Output the (x, y) coordinate of the center of the cell containing the given text.  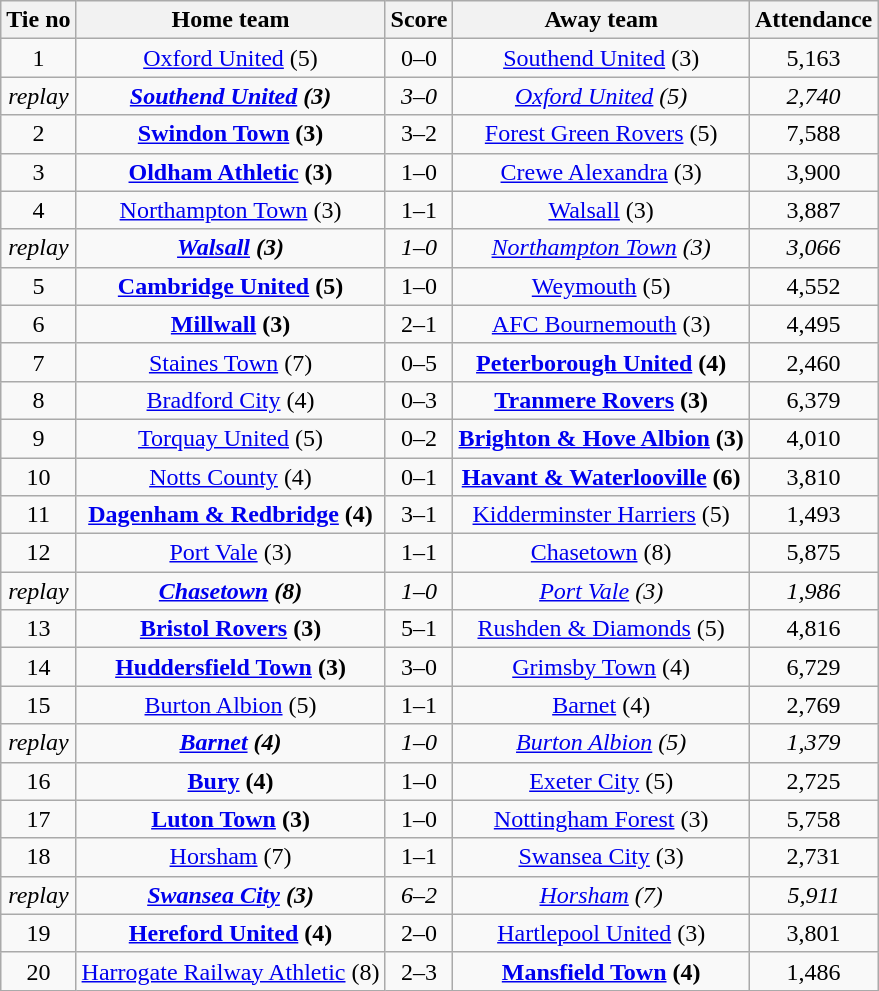
1,486 (813, 971)
20 (38, 971)
8 (38, 400)
Bury (4) (230, 781)
13 (38, 629)
Peterborough United (4) (601, 362)
Hereford United (4) (230, 933)
Score (419, 20)
Swindon Town (3) (230, 134)
Away team (601, 20)
6,729 (813, 667)
2,725 (813, 781)
2,731 (813, 857)
0–5 (419, 362)
3–2 (419, 134)
Tranmere Rovers (3) (601, 400)
Home team (230, 20)
1,986 (813, 591)
Harrogate Railway Athletic (8) (230, 971)
Bradford City (4) (230, 400)
17 (38, 819)
5,875 (813, 553)
4,495 (813, 324)
Forest Green Rovers (5) (601, 134)
6 (38, 324)
Notts County (4) (230, 477)
9 (38, 438)
Havant & Waterlooville (6) (601, 477)
Millwall (3) (230, 324)
1 (38, 58)
Oldham Athletic (3) (230, 172)
2,740 (813, 96)
4 (38, 210)
0–1 (419, 477)
5,911 (813, 895)
0–2 (419, 438)
1,493 (813, 515)
Mansfield Town (4) (601, 971)
Nottingham Forest (3) (601, 819)
Dagenham & Redbridge (4) (230, 515)
6–2 (419, 895)
Cambridge United (5) (230, 286)
Brighton & Hove Albion (3) (601, 438)
3 (38, 172)
Luton Town (3) (230, 819)
14 (38, 667)
2 (38, 134)
15 (38, 705)
5,758 (813, 819)
5 (38, 286)
2,769 (813, 705)
2–1 (419, 324)
Exeter City (5) (601, 781)
2–3 (419, 971)
3,801 (813, 933)
Rushden & Diamonds (5) (601, 629)
3,066 (813, 248)
7,588 (813, 134)
3–1 (419, 515)
Hartlepool United (3) (601, 933)
Bristol Rovers (3) (230, 629)
3,900 (813, 172)
7 (38, 362)
2,460 (813, 362)
12 (38, 553)
Huddersfield Town (3) (230, 667)
1,379 (813, 743)
2–0 (419, 933)
Attendance (813, 20)
0–0 (419, 58)
3,887 (813, 210)
Staines Town (7) (230, 362)
Tie no (38, 20)
5,163 (813, 58)
6,379 (813, 400)
Torquay United (5) (230, 438)
4,010 (813, 438)
10 (38, 477)
Grimsby Town (4) (601, 667)
11 (38, 515)
Weymouth (5) (601, 286)
3,810 (813, 477)
4,816 (813, 629)
Kidderminster Harriers (5) (601, 515)
AFC Bournemouth (3) (601, 324)
5–1 (419, 629)
18 (38, 857)
19 (38, 933)
0–3 (419, 400)
16 (38, 781)
Crewe Alexandra (3) (601, 172)
4,552 (813, 286)
